Extract the (X, Y) coordinate from the center of the cell holding the provided text.  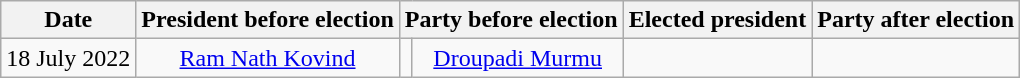
Date (68, 20)
Ram Nath Kovind (268, 58)
Party before election (511, 20)
Party after election (916, 20)
Droupadi Murmu (518, 58)
18 July 2022 (68, 58)
President before election (268, 20)
Elected president (718, 20)
